Find where the given text appears and provide that cell's center as [X, Y] coordinate. 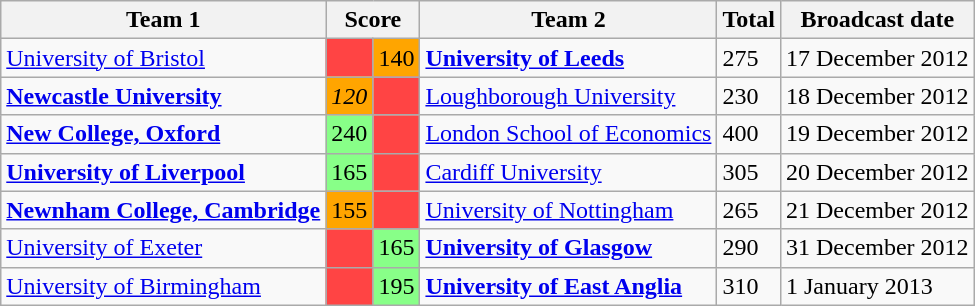
University of Leeds [568, 58]
Team 2 [568, 20]
University of East Anglia [568, 286]
University of Exeter [164, 248]
20 December 2012 [877, 172]
18 December 2012 [877, 96]
Score [373, 20]
230 [749, 96]
310 [749, 286]
400 [749, 134]
Newcastle University [164, 96]
Cardiff University [568, 172]
Total [749, 20]
17 December 2012 [877, 58]
London School of Economics [568, 134]
155 [350, 210]
120 [350, 96]
21 December 2012 [877, 210]
305 [749, 172]
240 [350, 134]
University of Birmingham [164, 286]
19 December 2012 [877, 134]
University of Liverpool [164, 172]
Newnham College, Cambridge [164, 210]
1 January 2013 [877, 286]
University of Nottingham [568, 210]
31 December 2012 [877, 248]
140 [396, 58]
University of Bristol [164, 58]
New College, Oxford [164, 134]
University of Glasgow [568, 248]
Broadcast date [877, 20]
Team 1 [164, 20]
275 [749, 58]
Loughborough University [568, 96]
265 [749, 210]
195 [396, 286]
290 [749, 248]
